Determine the (X, Y) coordinate at the center of the cell enclosing the given text.  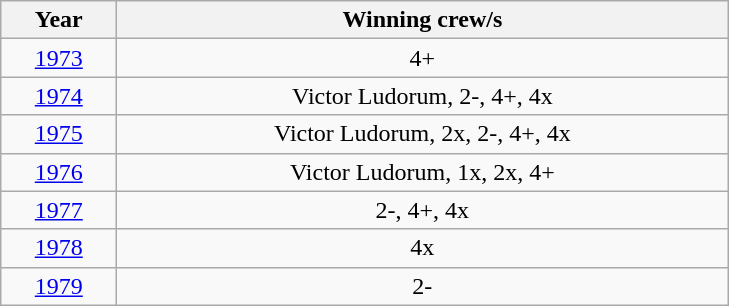
Winning crew/s (422, 20)
1975 (59, 134)
1979 (59, 286)
4x (422, 248)
1974 (59, 96)
4+ (422, 58)
1978 (59, 248)
2- (422, 286)
Victor Ludorum, 1x, 2x, 4+ (422, 172)
Victor Ludorum, 2-, 4+, 4x (422, 96)
1976 (59, 172)
Victor Ludorum, 2x, 2-, 4+, 4x (422, 134)
1973 (59, 58)
Year (59, 20)
2-, 4+, 4x (422, 210)
1977 (59, 210)
